Identify which cell holds the provided text, then report its (X, Y) central coordinate. 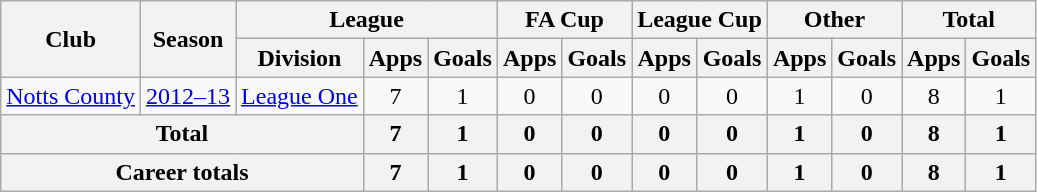
2012–13 (188, 96)
Career totals (182, 172)
League Cup (700, 20)
FA Cup (564, 20)
Notts County (71, 96)
Club (71, 39)
Season (188, 39)
League (367, 20)
Other (834, 20)
Division (300, 58)
League One (300, 96)
